Determine the (X, Y) coordinate at the center of the cell enclosing the given text.  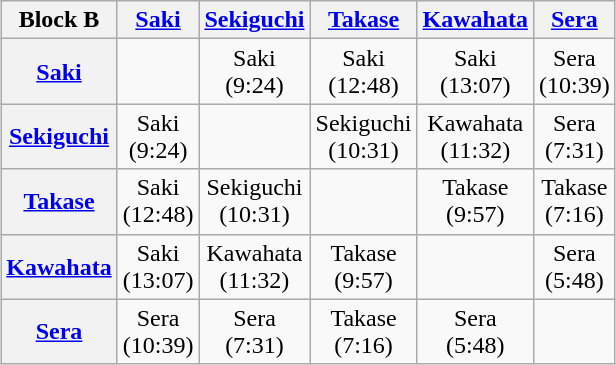
Block B (59, 20)
